Capture the cell that displays the provided text and extract its (X, Y) central coordinate. 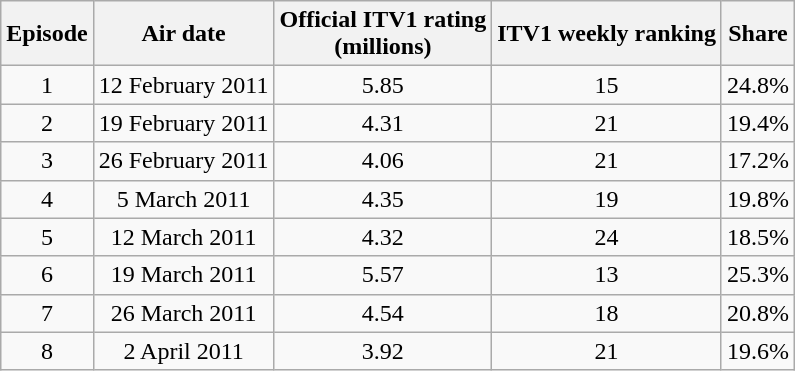
1 (47, 85)
17.2% (758, 161)
19.4% (758, 123)
5.57 (383, 275)
2 April 2011 (184, 351)
Share (758, 34)
26 February 2011 (184, 161)
25.3% (758, 275)
Episode (47, 34)
4.35 (383, 199)
4.31 (383, 123)
5 (47, 237)
26 March 2011 (184, 313)
4.06 (383, 161)
Official ITV1 rating(millions) (383, 34)
24.8% (758, 85)
4.54 (383, 313)
19.6% (758, 351)
5 March 2011 (184, 199)
18.5% (758, 237)
18 (607, 313)
19.8% (758, 199)
4.32 (383, 237)
7 (47, 313)
4 (47, 199)
12 February 2011 (184, 85)
12 March 2011 (184, 237)
20.8% (758, 313)
19 (607, 199)
19 March 2011 (184, 275)
6 (47, 275)
3 (47, 161)
5.85 (383, 85)
15 (607, 85)
ITV1 weekly ranking (607, 34)
19 February 2011 (184, 123)
2 (47, 123)
13 (607, 275)
8 (47, 351)
24 (607, 237)
Air date (184, 34)
3.92 (383, 351)
